Extract the [X, Y] coordinate from the center of the cell holding the provided text.  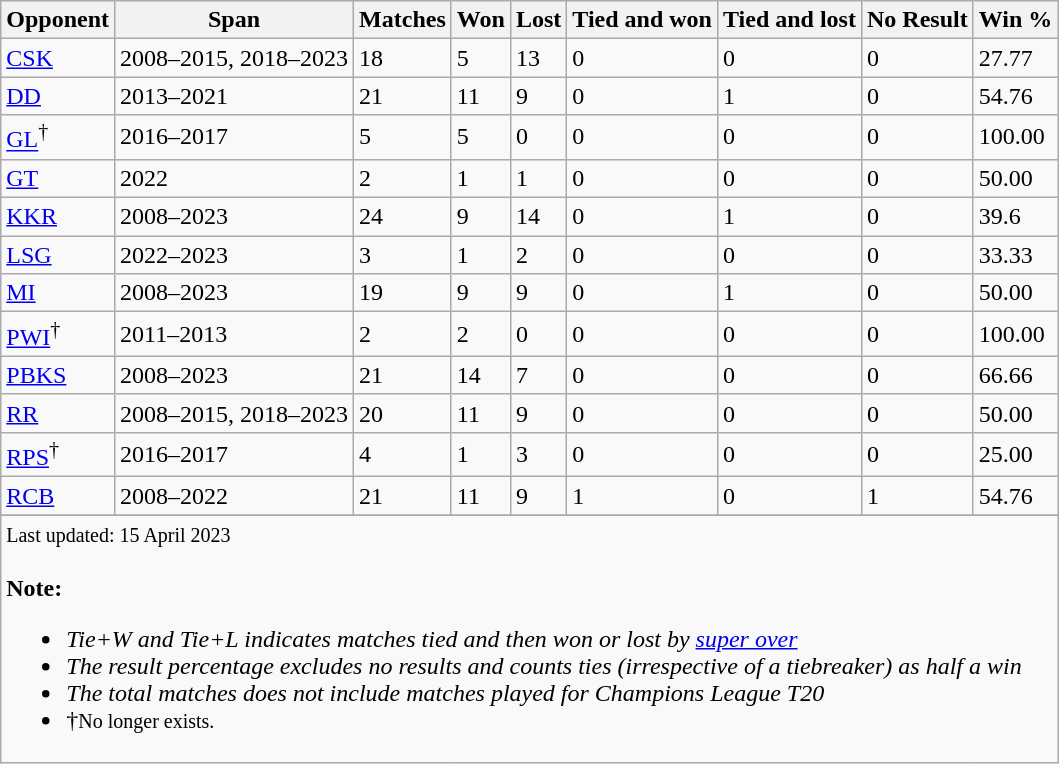
13 [538, 58]
Lost [538, 20]
RR [58, 413]
RCB [58, 496]
RPS† [58, 454]
27.77 [1016, 58]
18 [403, 58]
2013–2021 [234, 96]
PBKS [58, 375]
Opponent [58, 20]
Matches [403, 20]
Won [480, 20]
Tied and won [642, 20]
Span [234, 20]
39.6 [1016, 217]
CSK [58, 58]
GL† [58, 138]
33.33 [1016, 255]
Win % [1016, 20]
DD [58, 96]
19 [403, 293]
KKR [58, 217]
MI [58, 293]
LSG [58, 255]
2008–2022 [234, 496]
24 [403, 217]
66.66 [1016, 375]
PWI† [58, 334]
4 [403, 454]
7 [538, 375]
Tied and lost [789, 20]
No Result [917, 20]
2022 [234, 178]
25.00 [1016, 454]
20 [403, 413]
2022–2023 [234, 255]
2011–2013 [234, 334]
GT [58, 178]
